For the text-containing cell, return its midpoint in [X, Y] coordinate format. 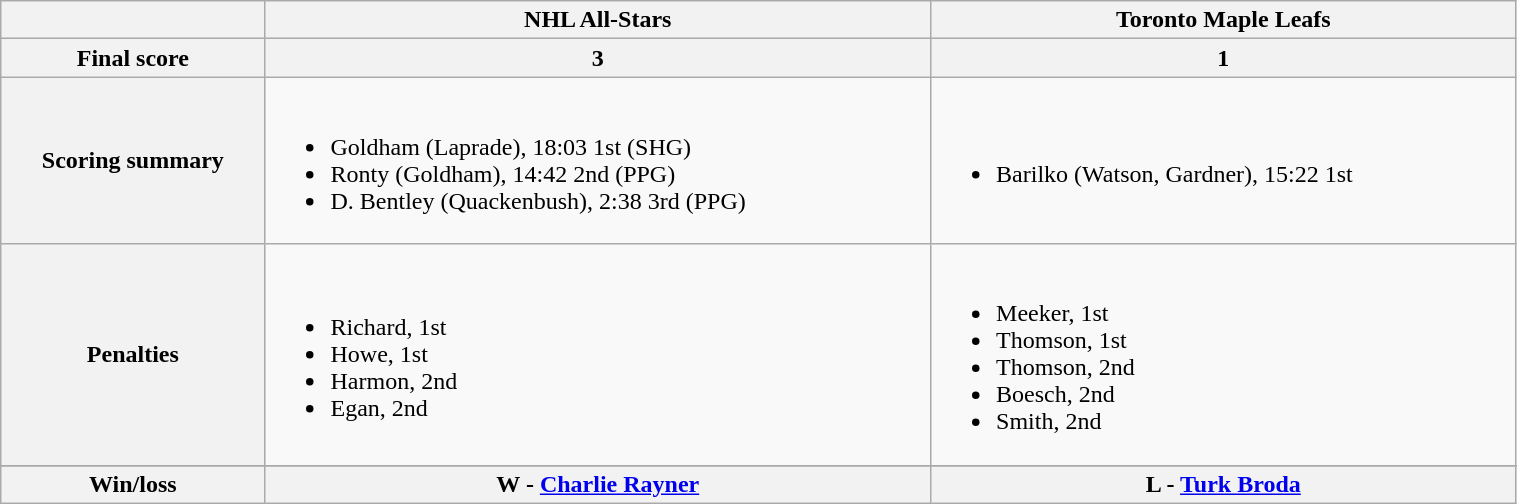
Goldham (Laprade), 18:03 1st (SHG)Ronty (Goldham), 14:42 2nd (PPG)D. Bentley (Quackenbush), 2:38 3rd (PPG) [598, 160]
3 [598, 58]
Win/loss [133, 484]
1 [1224, 58]
Penalties [133, 354]
Final score [133, 58]
Meeker, 1stThomson, 1stThomson, 2ndBoesch, 2ndSmith, 2nd [1224, 354]
Toronto Maple Leafs [1224, 20]
Scoring summary [133, 160]
L - Turk Broda [1224, 484]
NHL All-Stars [598, 20]
W - Charlie Rayner [598, 484]
Richard, 1stHowe, 1stHarmon, 2ndEgan, 2nd [598, 354]
Barilko (Watson, Gardner), 15:22 1st [1224, 160]
